Return (X, Y) of the center of cell containing provided text 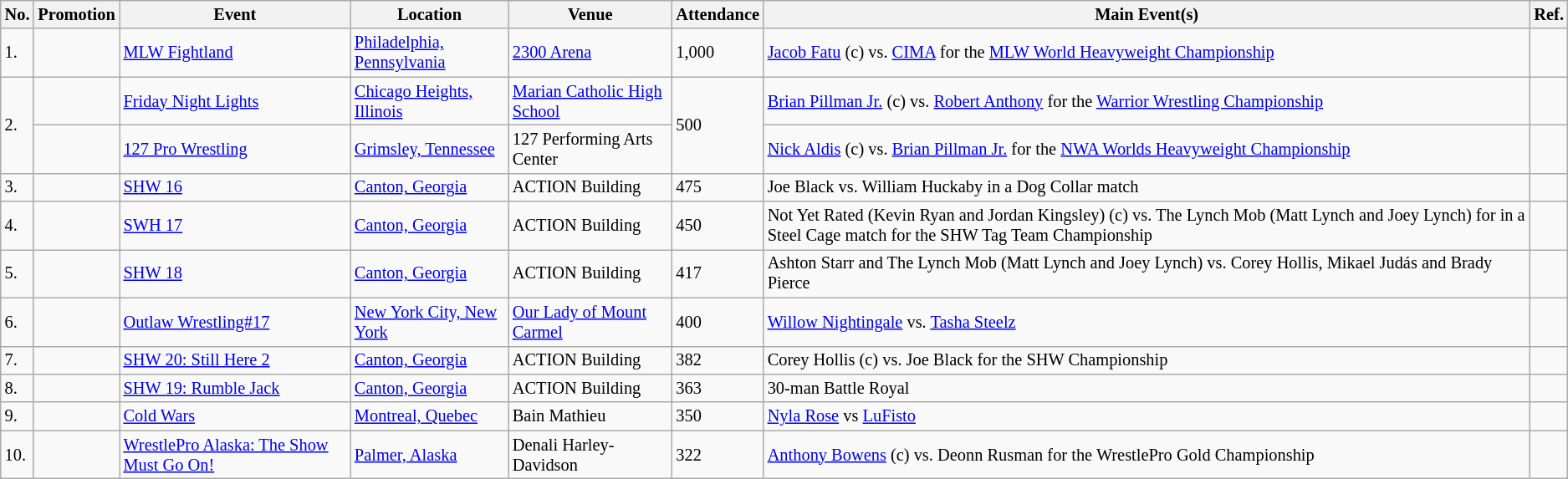
3. (18, 187)
Venue (590, 14)
2300 Arena (590, 53)
Chicago Heights, Illinois (430, 101)
2. (18, 125)
Denali Harley-Davidson (590, 455)
Our Lady of Mount Carmel (590, 322)
MLW Fightland (235, 53)
363 (718, 388)
9. (18, 416)
SHW 20: Still Here 2 (235, 360)
322 (718, 455)
30-man Battle Royal (1147, 388)
6. (18, 322)
New York City, New York (430, 322)
350 (718, 416)
Promotion (76, 14)
Location (430, 14)
382 (718, 360)
127 Pro Wrestling (235, 149)
450 (718, 226)
Nyla Rose vs LuFisto (1147, 416)
500 (718, 125)
Cold Wars (235, 416)
1. (18, 53)
SWH 17 (235, 226)
Jacob Fatu (c) vs. CIMA for the MLW World Heavyweight Championship (1147, 53)
Friday Night Lights (235, 101)
SHW 16 (235, 187)
4. (18, 226)
Outlaw Wrestling#17 (235, 322)
Grimsley, Tennessee (430, 149)
Brian Pillman Jr. (c) vs. Robert Anthony for the Warrior Wrestling Championship (1147, 101)
Ashton Starr and The Lynch Mob (Matt Lynch and Joey Lynch) vs. Corey Hollis, Mikael Judás and Brady Pierce (1147, 273)
Main Event(s) (1147, 14)
Philadelphia, Pennsylvania (430, 53)
475 (718, 187)
10. (18, 455)
Bain Mathieu (590, 416)
No. (18, 14)
Joe Black vs. William Huckaby in a Dog Collar match (1147, 187)
Event (235, 14)
Ref. (1549, 14)
Marian Catholic High School (590, 101)
SHW 18 (235, 273)
400 (718, 322)
1,000 (718, 53)
SHW 19: Rumble Jack (235, 388)
417 (718, 273)
127 Performing Arts Center (590, 149)
Attendance (718, 14)
Willow Nightingale vs. Tasha Steelz (1147, 322)
Anthony Bowens (c) vs. Deonn Rusman for the WrestlePro Gold Championship (1147, 455)
7. (18, 360)
8. (18, 388)
WrestlePro Alaska: The Show Must Go On! (235, 455)
Palmer, Alaska (430, 455)
Corey Hollis (c) vs. Joe Black for the SHW Championship (1147, 360)
Montreal, Quebec (430, 416)
5. (18, 273)
Nick Aldis (c) vs. Brian Pillman Jr. for the NWA Worlds Heavyweight Championship (1147, 149)
